Search for the cell housing the specified text and yield its [x, y] center coordinate. 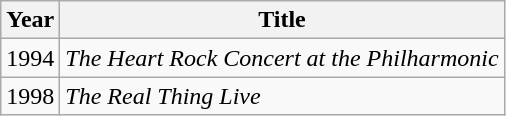
1998 [30, 96]
Year [30, 20]
Title [282, 20]
The Heart Rock Concert at the Philharmonic [282, 58]
The Real Thing Live [282, 96]
1994 [30, 58]
